Search for the cell housing the specified text and yield its (X, Y) center coordinate. 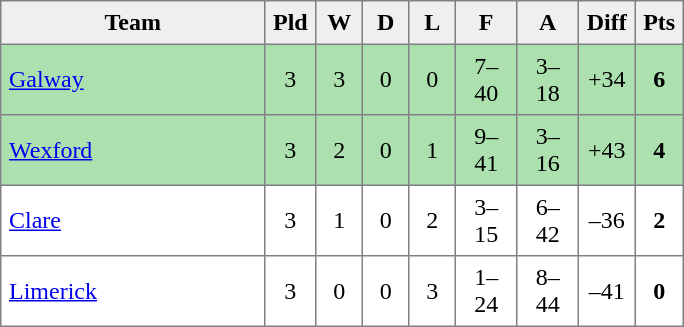
–36 (606, 220)
D (385, 23)
Clare (133, 220)
6–42 (548, 220)
W (339, 23)
L (432, 23)
F (486, 23)
Pts (659, 23)
Diff (606, 23)
3–16 (548, 150)
Wexford (133, 150)
Galway (133, 79)
9–41 (486, 150)
+34 (606, 79)
Limerick (133, 291)
A (548, 23)
Pld (290, 23)
4 (659, 150)
3–15 (486, 220)
1–24 (486, 291)
–41 (606, 291)
7–40 (486, 79)
8–44 (548, 291)
+43 (606, 150)
3–18 (548, 79)
Team (133, 23)
6 (659, 79)
